Capture the cell that displays the provided text and extract its (X, Y) central coordinate. 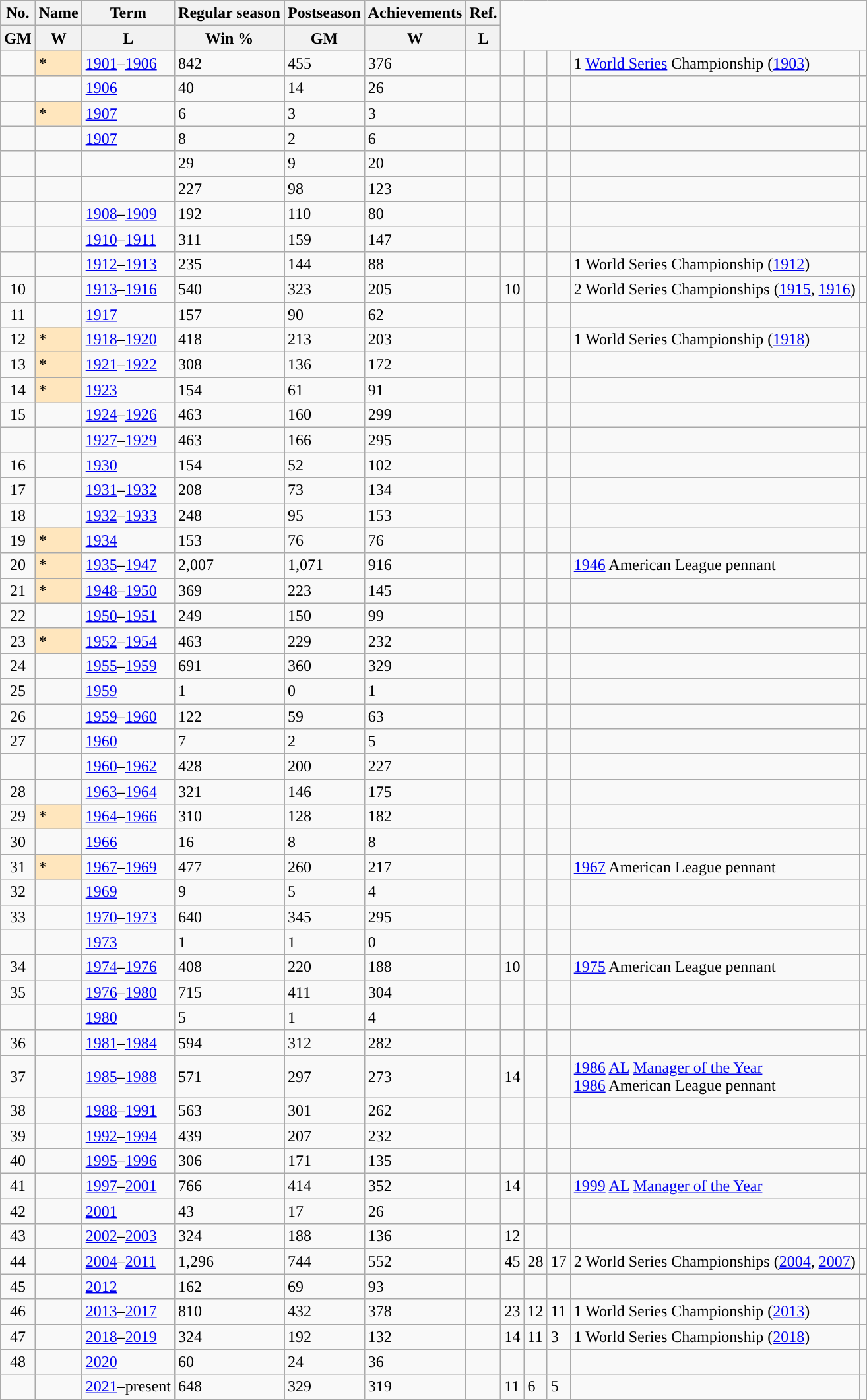
2,007 (230, 565)
1906 (128, 88)
1988–1991 (128, 1110)
1959–1960 (128, 716)
1910–1911 (128, 239)
99 (415, 616)
540 (230, 289)
18 (18, 515)
1 World Series Championship (1912) (715, 264)
59 (324, 716)
98 (324, 189)
90 (324, 315)
95 (324, 515)
128 (324, 817)
916 (415, 565)
93 (415, 1287)
146 (324, 792)
171 (324, 1161)
1952–1954 (128, 641)
217 (415, 867)
208 (230, 490)
2004–2011 (128, 1261)
160 (324, 415)
369 (230, 590)
110 (324, 214)
439 (230, 1135)
21 (18, 590)
213 (324, 340)
41 (18, 1186)
33 (18, 917)
No. (18, 13)
766 (230, 1186)
162 (230, 1287)
411 (324, 992)
207 (324, 1135)
102 (415, 465)
1955–1959 (128, 666)
1908–1909 (128, 214)
273 (415, 1077)
2002–2003 (128, 1236)
552 (415, 1261)
1997–2001 (128, 1186)
1974–1976 (128, 967)
1913–1916 (128, 289)
145 (415, 590)
1924–1926 (128, 415)
32 (18, 892)
132 (415, 1337)
203 (415, 340)
1970–1973 (128, 917)
1976–1980 (128, 992)
223 (324, 590)
39 (18, 1135)
301 (324, 1110)
1948–1950 (128, 590)
Regular season (230, 13)
2 World Series Championships (2004, 2007) (715, 1261)
297 (324, 1077)
1927–1929 (128, 440)
1950–1951 (128, 616)
62 (415, 315)
842 (230, 63)
1917 (128, 315)
571 (230, 1077)
1931–1932 (128, 490)
312 (324, 1042)
2021–present (128, 1387)
200 (324, 767)
378 (415, 1312)
323 (324, 289)
1 World Series Championship (1918) (715, 340)
27 (18, 742)
299 (415, 415)
1930 (128, 465)
73 (324, 490)
1980 (128, 1017)
1992–1994 (128, 1135)
1967 American League pennant (715, 867)
2001 (128, 1211)
1912–1913 (128, 264)
144 (324, 264)
88 (415, 264)
37 (18, 1077)
13 (18, 365)
1969 (128, 892)
Achievements (415, 13)
1963–1964 (128, 792)
63 (415, 716)
408 (230, 967)
2018–2019 (128, 1337)
1959 (128, 691)
1995–1996 (128, 1161)
648 (230, 1387)
2 World Series Championships (1915, 1916) (715, 289)
159 (324, 239)
455 (324, 63)
1981–1984 (128, 1042)
744 (324, 1261)
2020 (128, 1362)
135 (415, 1161)
25 (18, 691)
7 (230, 742)
1,071 (324, 565)
282 (415, 1042)
1966 (128, 842)
172 (415, 365)
47 (18, 1337)
48 (18, 1362)
1960–1962 (128, 767)
432 (324, 1312)
691 (230, 666)
1946 American League pennant (715, 565)
157 (230, 315)
166 (324, 440)
311 (230, 239)
1,296 (230, 1261)
352 (415, 1186)
15 (18, 415)
640 (230, 917)
414 (324, 1186)
91 (415, 390)
477 (230, 867)
418 (230, 340)
594 (230, 1042)
262 (415, 1110)
306 (230, 1161)
1975 American League pennant (715, 967)
220 (324, 967)
150 (324, 616)
248 (230, 515)
715 (230, 992)
260 (324, 867)
810 (230, 1312)
345 (324, 917)
249 (230, 616)
34 (18, 967)
1932–1933 (128, 515)
61 (324, 390)
1 World Series Championship (2013) (715, 1312)
69 (324, 1287)
321 (230, 792)
1921–1922 (128, 365)
235 (230, 264)
1935–1947 (128, 565)
1901–1906 (128, 63)
1934 (128, 540)
42 (18, 1211)
308 (230, 365)
319 (415, 1387)
428 (230, 767)
30 (18, 842)
376 (415, 63)
1999 AL Manager of the Year (715, 1186)
Name (58, 13)
Ref. (483, 13)
1918–1920 (128, 340)
60 (230, 1362)
1967–1969 (128, 867)
2012 (128, 1287)
2013–2017 (128, 1312)
563 (230, 1110)
175 (415, 792)
44 (18, 1261)
38 (18, 1110)
1973 (128, 942)
35 (18, 992)
31 (18, 867)
205 (415, 289)
Win % (230, 38)
229 (324, 641)
147 (415, 239)
46 (18, 1312)
1986 AL Manager of the Year1986 American League pennant (715, 1077)
1 World Series Championship (1903) (715, 63)
80 (415, 214)
Term (128, 13)
182 (415, 817)
1 World Series Championship (2018) (715, 1337)
22 (18, 616)
1964–1966 (128, 817)
123 (415, 189)
1960 (128, 742)
1985–1988 (128, 1077)
122 (230, 716)
Postseason (324, 13)
52 (324, 465)
1923 (128, 390)
134 (415, 490)
310 (230, 817)
360 (324, 666)
19 (18, 540)
304 (415, 992)
